Detect which cell encompasses the target text, then output its (x, y) center coordinate. 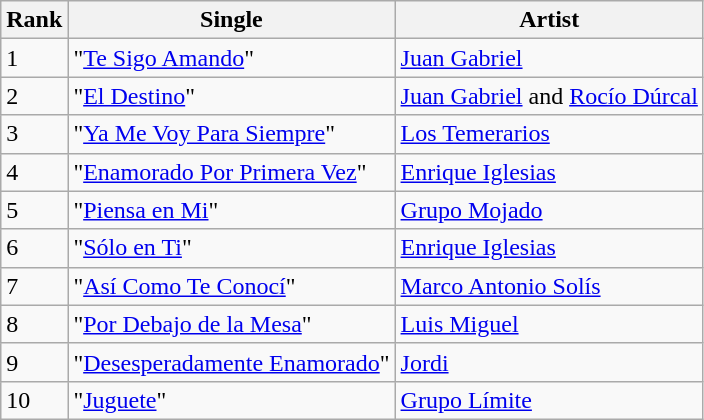
9 (34, 362)
"Enamorado Por Primera Vez" (232, 172)
"Piensa en Mi" (232, 210)
3 (34, 134)
Grupo Mojado (549, 210)
"Juguete" (232, 400)
5 (34, 210)
4 (34, 172)
Juan Gabriel (549, 58)
Grupo Límite (549, 400)
"Desesperadamente Enamorado" (232, 362)
Artist (549, 20)
Los Temerarios (549, 134)
Marco Antonio Solís (549, 286)
Luis Miguel (549, 324)
10 (34, 400)
"El Destino" (232, 96)
Juan Gabriel and Rocío Dúrcal (549, 96)
8 (34, 324)
"Sólo en Ti" (232, 248)
Rank (34, 20)
Jordi (549, 362)
"Te Sigo Amando" (232, 58)
Single (232, 20)
7 (34, 286)
1 (34, 58)
2 (34, 96)
6 (34, 248)
"Así Como Te Conocí" (232, 286)
"Por Debajo de la Mesa" (232, 324)
"Ya Me Voy Para Siempre" (232, 134)
